For the text-containing cell, return its midpoint in (X, Y) coordinate format. 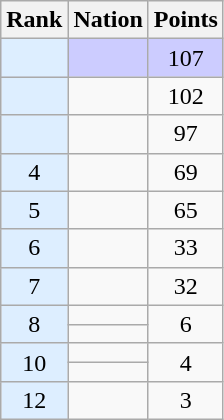
Points (186, 20)
107 (186, 58)
5 (34, 210)
33 (186, 248)
Rank (34, 20)
65 (186, 210)
7 (34, 286)
102 (186, 96)
10 (34, 362)
8 (34, 324)
32 (186, 286)
97 (186, 134)
69 (186, 172)
3 (186, 400)
12 (34, 400)
Nation (108, 20)
